Locate the cell with the specified text and output its (x, y) center coordinate. 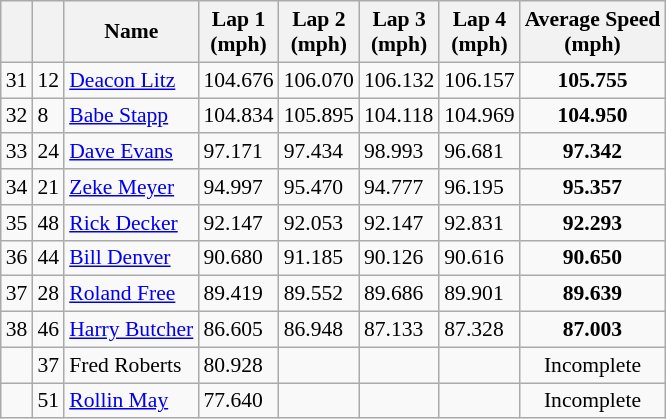
35 (17, 223)
8 (48, 116)
90.126 (399, 258)
34 (17, 187)
Lap 2(mph) (319, 32)
89.901 (479, 294)
89.419 (238, 294)
106.132 (399, 80)
94.777 (399, 187)
Lap 3(mph) (399, 32)
Deacon Litz (131, 80)
32 (17, 116)
105.755 (593, 80)
Lap 1(mph) (238, 32)
104.676 (238, 80)
28 (48, 294)
95.357 (593, 187)
96.681 (479, 152)
90.616 (479, 258)
90.680 (238, 258)
Average Speed(mph) (593, 32)
80.928 (238, 365)
46 (48, 330)
21 (48, 187)
31 (17, 80)
Dave Evans (131, 152)
36 (17, 258)
33 (17, 152)
12 (48, 80)
51 (48, 401)
94.997 (238, 187)
Name (131, 32)
Bill Denver (131, 258)
77.640 (238, 401)
104.950 (593, 116)
Lap 4(mph) (479, 32)
87.003 (593, 330)
104.834 (238, 116)
105.895 (319, 116)
86.605 (238, 330)
89.686 (399, 294)
Zeke Meyer (131, 187)
89.639 (593, 294)
89.552 (319, 294)
Harry Butcher (131, 330)
98.993 (399, 152)
Babe Stapp (131, 116)
87.133 (399, 330)
Roland Free (131, 294)
Rollin May (131, 401)
106.070 (319, 80)
Fred Roberts (131, 365)
38 (17, 330)
24 (48, 152)
97.171 (238, 152)
106.157 (479, 80)
92.831 (479, 223)
48 (48, 223)
44 (48, 258)
95.470 (319, 187)
97.434 (319, 152)
87.328 (479, 330)
91.185 (319, 258)
Rick Decker (131, 223)
104.969 (479, 116)
104.118 (399, 116)
97.342 (593, 152)
86.948 (319, 330)
92.293 (593, 223)
90.650 (593, 258)
92.053 (319, 223)
96.195 (479, 187)
